Return [X, Y] of the center of cell containing provided text 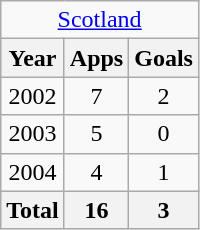
7 [96, 96]
4 [96, 172]
1 [164, 172]
Total [33, 210]
5 [96, 134]
2002 [33, 96]
Goals [164, 58]
2003 [33, 134]
16 [96, 210]
2004 [33, 172]
2 [164, 96]
Scotland [100, 20]
Apps [96, 58]
Year [33, 58]
0 [164, 134]
3 [164, 210]
